Output the (X, Y) coordinate of the center of the cell containing the given text.  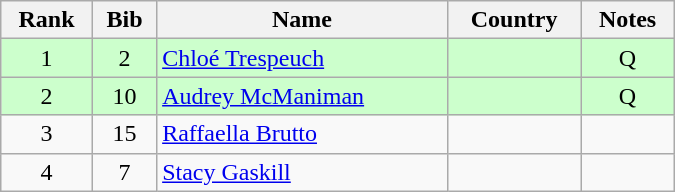
Bib (124, 20)
1 (47, 58)
15 (124, 134)
4 (47, 172)
10 (124, 96)
Notes (628, 20)
7 (124, 172)
Rank (47, 20)
Name (302, 20)
Country (514, 20)
Raffaella Brutto (302, 134)
Stacy Gaskill (302, 172)
Chloé Trespeuch (302, 58)
Audrey McManiman (302, 96)
3 (47, 134)
